Capture the cell that displays the provided text and extract its [x, y] central coordinate. 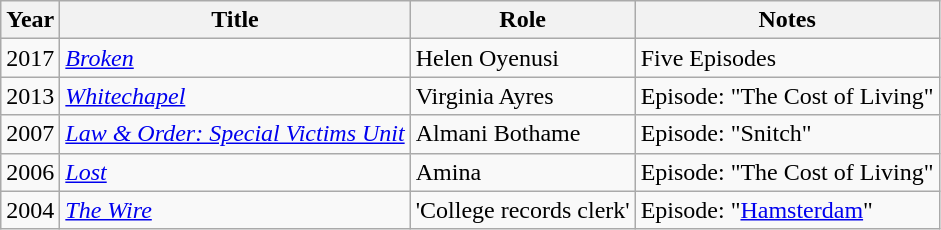
Year [30, 20]
Almani Bothame [522, 134]
Notes [787, 20]
The Wire [235, 210]
Law & Order: Special Victims Unit [235, 134]
Five Episodes [787, 58]
Virginia Ayres [522, 96]
Lost [235, 172]
2013 [30, 96]
2006 [30, 172]
2017 [30, 58]
Episode: "Hamsterdam" [787, 210]
Episode: "Snitch" [787, 134]
Role [522, 20]
Helen Oyenusi [522, 58]
Title [235, 20]
Broken [235, 58]
Whitechapel [235, 96]
2004 [30, 210]
Amina [522, 172]
'College records clerk' [522, 210]
2007 [30, 134]
